From the cell containing the given text, extract its center point as [x, y] coordinate. 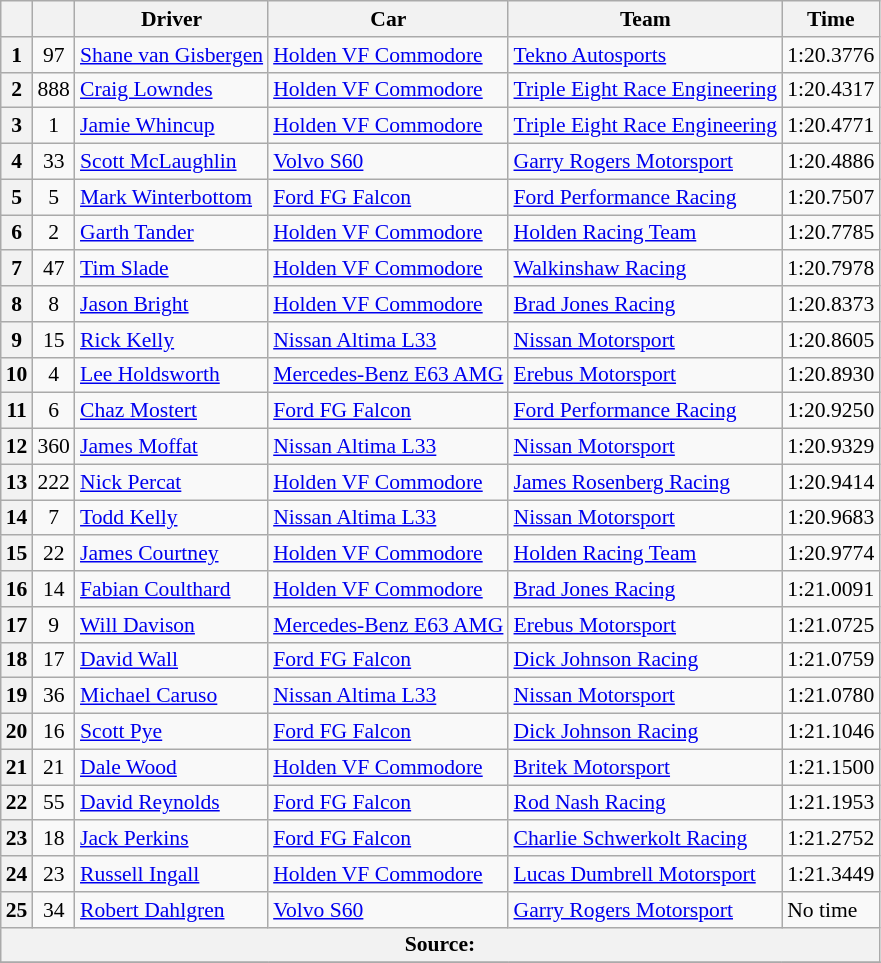
1:20.9414 [830, 482]
Mark Winterbottom [172, 197]
Fabian Coulthard [172, 589]
James Rosenberg Racing [645, 482]
Lee Holdsworth [172, 375]
1:21.2752 [830, 839]
13 [17, 482]
1:20.9250 [830, 411]
Shane van Gisbergen [172, 55]
11 [17, 411]
Will Davison [172, 625]
Walkinshaw Racing [645, 269]
1:21.1046 [830, 732]
Rod Nash Racing [645, 803]
1:20.9774 [830, 554]
No time [830, 910]
1:20.4317 [830, 90]
1:21.0091 [830, 589]
1:20.9329 [830, 447]
34 [54, 910]
Lucas Dumbrell Motorsport [645, 874]
Michael Caruso [172, 696]
1:20.8373 [830, 304]
Dale Wood [172, 767]
1:21.0759 [830, 660]
20 [17, 732]
Robert Dahlgren [172, 910]
Jack Perkins [172, 839]
36 [54, 696]
1:21.1953 [830, 803]
1:21.0725 [830, 625]
1:20.7978 [830, 269]
Russell Ingall [172, 874]
Nick Percat [172, 482]
David Wall [172, 660]
Tekno Autosports [645, 55]
97 [54, 55]
Scott Pye [172, 732]
Jason Bright [172, 304]
Britek Motorsport [645, 767]
55 [54, 803]
James Moffat [172, 447]
12 [17, 447]
33 [54, 162]
David Reynolds [172, 803]
47 [54, 269]
1:20.4771 [830, 126]
1:21.0780 [830, 696]
Scott McLaughlin [172, 162]
Craig Lowndes [172, 90]
1:20.4886 [830, 162]
Team [645, 19]
Tim Slade [172, 269]
1:20.3776 [830, 55]
James Courtney [172, 554]
1:20.8930 [830, 375]
1:21.1500 [830, 767]
Garth Tander [172, 233]
10 [17, 375]
1:20.8605 [830, 340]
888 [54, 90]
Todd Kelly [172, 518]
Jamie Whincup [172, 126]
Time [830, 19]
Chaz Mostert [172, 411]
Charlie Schwerkolt Racing [645, 839]
1:20.9683 [830, 518]
Source: [440, 945]
1:21.3449 [830, 874]
360 [54, 447]
1:20.7507 [830, 197]
Rick Kelly [172, 340]
Driver [172, 19]
3 [17, 126]
19 [17, 696]
1:20.7785 [830, 233]
24 [17, 874]
222 [54, 482]
25 [17, 910]
Car [388, 19]
